Pinpoint the cell where the given text exists, returning its [X, Y] midpoint coordinate. 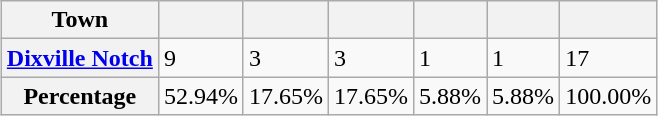
100.00% [608, 96]
17 [608, 58]
Percentage [80, 96]
9 [200, 58]
Dixville Notch [80, 58]
Town [80, 20]
52.94% [200, 96]
